Pinpoint the cell where the given text exists, returning its [X, Y] midpoint coordinate. 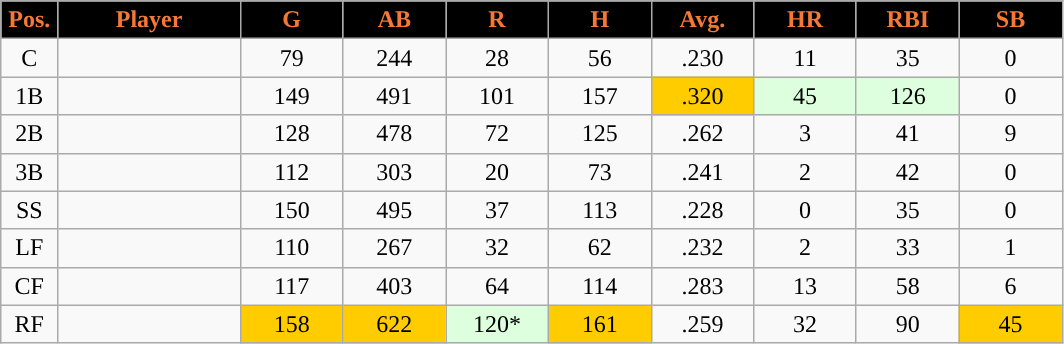
28 [498, 58]
.232 [702, 248]
9 [1010, 134]
157 [600, 96]
6 [1010, 286]
120* [498, 324]
244 [394, 58]
13 [806, 286]
.241 [702, 172]
20 [498, 172]
126 [908, 96]
3 [806, 134]
.283 [702, 286]
478 [394, 134]
161 [600, 324]
1B [30, 96]
73 [600, 172]
622 [394, 324]
303 [394, 172]
495 [394, 210]
Player [150, 20]
.230 [702, 58]
1 [1010, 248]
62 [600, 248]
149 [292, 96]
267 [394, 248]
150 [292, 210]
33 [908, 248]
58 [908, 286]
158 [292, 324]
.228 [702, 210]
RF [30, 324]
HR [806, 20]
125 [600, 134]
101 [498, 96]
.259 [702, 324]
117 [292, 286]
112 [292, 172]
R [498, 20]
56 [600, 58]
37 [498, 210]
491 [394, 96]
64 [498, 286]
79 [292, 58]
RBI [908, 20]
Pos. [30, 20]
.320 [702, 96]
114 [600, 286]
CF [30, 286]
110 [292, 248]
SB [1010, 20]
41 [908, 134]
LF [30, 248]
72 [498, 134]
128 [292, 134]
2B [30, 134]
403 [394, 286]
Avg. [702, 20]
AB [394, 20]
90 [908, 324]
SS [30, 210]
113 [600, 210]
42 [908, 172]
.262 [702, 134]
C [30, 58]
G [292, 20]
11 [806, 58]
H [600, 20]
3B [30, 172]
